Return the (x, y) coordinate for the center point of the cell that contains the specified text.  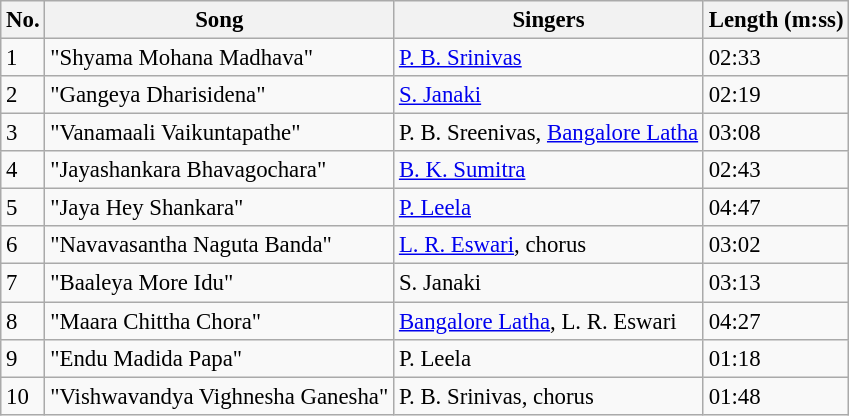
"Gangeya Dharisidena" (220, 95)
B. K. Sumitra (549, 170)
02:43 (776, 170)
"Jaya Hey Shankara" (220, 208)
P. B. Sreenivas, Bangalore Latha (549, 133)
5 (23, 208)
"Navavasantha Naguta Banda" (220, 245)
Singers (549, 20)
10 (23, 396)
Bangalore Latha, L. R. Eswari (549, 321)
P. B. Srinivas (549, 58)
01:18 (776, 358)
03:08 (776, 133)
Song (220, 20)
6 (23, 245)
P. B. Srinivas, chorus (549, 396)
8 (23, 321)
02:33 (776, 58)
2 (23, 95)
01:48 (776, 396)
04:27 (776, 321)
02:19 (776, 95)
"Vishwavandya Vighnesha Ganesha" (220, 396)
L. R. Eswari, chorus (549, 245)
"Baaleya More Idu" (220, 283)
"Endu Madida Papa" (220, 358)
"Maara Chittha Chora" (220, 321)
04:47 (776, 208)
03:13 (776, 283)
"Jayashankara Bhavagochara" (220, 170)
1 (23, 58)
7 (23, 283)
4 (23, 170)
9 (23, 358)
03:02 (776, 245)
No. (23, 20)
3 (23, 133)
"Shyama Mohana Madhava" (220, 58)
"Vanamaali Vaikuntapathe" (220, 133)
Length (m:ss) (776, 20)
